Detect which cell encompasses the target text, then output its (x, y) center coordinate. 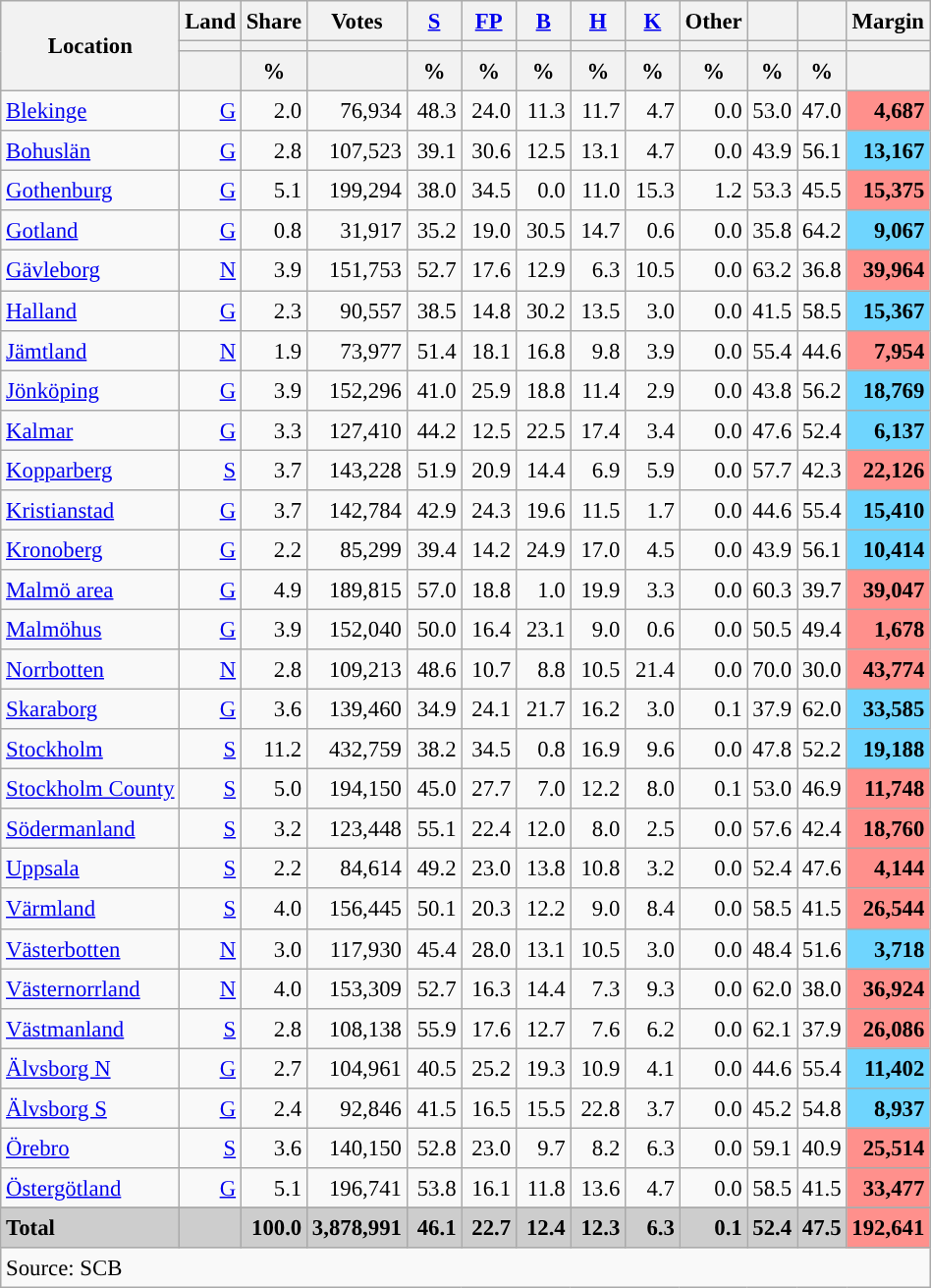
2.4 (273, 1108)
43.8 (772, 391)
B (543, 22)
42.3 (822, 470)
152,040 (357, 629)
Västmanland (90, 1028)
14.2 (489, 550)
16.5 (489, 1108)
Kristianstad (90, 511)
19.0 (489, 230)
30.0 (822, 670)
57.6 (772, 829)
108,138 (357, 1028)
12.3 (598, 1228)
55.9 (434, 1028)
18,760 (888, 829)
11.2 (273, 749)
Västerbotten (90, 949)
Älvsborg N (90, 1069)
16.1 (489, 1189)
11.4 (598, 391)
34.9 (434, 709)
Gävleborg (90, 271)
9.8 (598, 350)
51.9 (434, 470)
Total (90, 1228)
8.8 (543, 670)
70.0 (772, 670)
189,815 (357, 589)
63.2 (772, 271)
42.9 (434, 511)
42.4 (822, 829)
3.4 (653, 430)
9.6 (653, 749)
Stockholm County (90, 790)
22.5 (543, 430)
Gothenburg (90, 191)
4.1 (653, 1069)
3,718 (888, 949)
47.5 (822, 1228)
49.4 (822, 629)
13,167 (888, 151)
25.9 (489, 391)
2.7 (273, 1069)
18,769 (888, 391)
1.9 (273, 350)
39,964 (888, 271)
11,748 (888, 790)
Älvsborg S (90, 1108)
Östergötland (90, 1189)
26,544 (888, 910)
2.3 (273, 310)
30.2 (543, 310)
140,150 (357, 1148)
28.0 (489, 949)
15.5 (543, 1108)
54.8 (822, 1108)
39,047 (888, 589)
19.3 (543, 1069)
7.6 (598, 1028)
Kronoberg (90, 550)
50.5 (772, 629)
14.7 (598, 230)
8,937 (888, 1108)
24.1 (489, 709)
30.5 (543, 230)
15,367 (888, 310)
27.7 (489, 790)
11.8 (543, 1189)
11.0 (598, 191)
199,294 (357, 191)
51.4 (434, 350)
55.1 (434, 829)
30.6 (489, 151)
41.0 (434, 391)
Södermanland (90, 829)
Margin (888, 22)
192,641 (888, 1228)
92,846 (357, 1108)
45.2 (772, 1108)
1.2 (713, 191)
6.2 (653, 1028)
107,523 (357, 151)
56.2 (822, 391)
Norrbotten (90, 670)
7.0 (543, 790)
45.5 (822, 191)
40.5 (434, 1069)
21.7 (543, 709)
Örebro (90, 1148)
FP (489, 22)
Blekinge (90, 112)
153,309 (357, 988)
9.3 (653, 988)
22.8 (598, 1108)
16.4 (489, 629)
1.7 (653, 511)
2.5 (653, 829)
Land (210, 22)
44.2 (434, 430)
12.4 (543, 1228)
57.7 (772, 470)
143,228 (357, 470)
22,126 (888, 470)
Uppsala (90, 868)
53.8 (434, 1189)
13.6 (598, 1189)
4,687 (888, 112)
Halland (90, 310)
5.9 (653, 470)
24.0 (489, 112)
73,977 (357, 350)
46.1 (434, 1228)
7,954 (888, 350)
139,460 (357, 709)
104,961 (357, 1069)
52.2 (822, 749)
39.4 (434, 550)
142,784 (357, 511)
5.0 (273, 790)
196,741 (357, 1189)
16.3 (489, 988)
7.3 (598, 988)
85,299 (357, 550)
194,150 (357, 790)
53.3 (772, 191)
48.6 (434, 670)
H (598, 22)
13.8 (543, 868)
38.5 (434, 310)
432,759 (357, 749)
24.3 (489, 511)
4.9 (273, 589)
25,514 (888, 1148)
8.4 (653, 910)
11.7 (598, 112)
31,917 (357, 230)
62.1 (772, 1028)
Bohuslän (90, 151)
15,375 (888, 191)
14.8 (489, 310)
45.0 (434, 790)
36.8 (822, 271)
19.9 (598, 589)
2.0 (273, 112)
117,930 (357, 949)
8.2 (598, 1148)
46.9 (822, 790)
23.1 (543, 629)
20.9 (489, 470)
4.5 (653, 550)
Kalmar (90, 430)
22.4 (489, 829)
20.3 (489, 910)
151,753 (357, 271)
Kopparberg (90, 470)
18.1 (489, 350)
3,878,991 (357, 1228)
Votes (357, 22)
19,188 (888, 749)
48.4 (772, 949)
123,448 (357, 829)
50.1 (434, 910)
Malmöhus (90, 629)
6.9 (598, 470)
47.8 (772, 749)
35.2 (434, 230)
Malmö area (90, 589)
Share (273, 22)
45.4 (434, 949)
13.5 (598, 310)
21.4 (653, 670)
6,137 (888, 430)
48.3 (434, 112)
90,557 (357, 310)
10,414 (888, 550)
35.8 (772, 230)
84,614 (357, 868)
15.3 (653, 191)
57.0 (434, 589)
39.7 (822, 589)
10.7 (489, 670)
Jönköping (90, 391)
25.2 (489, 1069)
100.0 (273, 1228)
33,477 (888, 1189)
12.9 (543, 271)
Jämtland (90, 350)
2.9 (653, 391)
127,410 (357, 430)
1.0 (543, 589)
59.1 (772, 1148)
16.2 (598, 709)
43,774 (888, 670)
40.9 (822, 1148)
15,410 (888, 511)
Skaraborg (90, 709)
52.8 (434, 1148)
17.4 (598, 430)
60.3 (772, 589)
Västernorrland (90, 988)
24.9 (543, 550)
Location (90, 46)
109,213 (357, 670)
36,924 (888, 988)
1,678 (888, 629)
11.3 (543, 112)
76,934 (357, 112)
10.8 (598, 868)
9,067 (888, 230)
9.7 (543, 1148)
39.1 (434, 151)
11.5 (598, 511)
156,445 (357, 910)
Värmland (90, 910)
11,402 (888, 1069)
Stockholm (90, 749)
4,144 (888, 868)
16.8 (543, 350)
47.0 (822, 112)
49.2 (434, 868)
12.7 (543, 1028)
16.9 (598, 749)
19.6 (543, 511)
10.9 (598, 1069)
26,086 (888, 1028)
Source: SCB (465, 1267)
22.7 (489, 1228)
12.0 (543, 829)
51.6 (822, 949)
50.0 (434, 629)
64.2 (822, 230)
Gotland (90, 230)
33,585 (888, 709)
Other (713, 22)
38.2 (434, 749)
K (653, 22)
17.0 (598, 550)
152,296 (357, 391)
